Detect which cell encompasses the target text, then output its [X, Y] center coordinate. 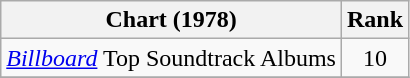
Rank [374, 20]
Chart (1978) [172, 20]
Billboard Top Soundtrack Albums [172, 58]
10 [374, 58]
